Return the (X, Y) coordinate for the center point of the cell that contains the specified text.  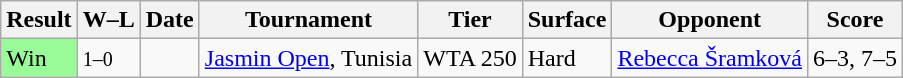
Hard (567, 58)
Score (856, 20)
Tournament (308, 20)
1–0 (108, 58)
Rebecca Šramková (710, 58)
WTA 250 (470, 58)
Surface (567, 20)
W–L (108, 20)
Tier (470, 20)
Date (170, 20)
Result (39, 20)
Win (39, 58)
6–3, 7–5 (856, 58)
Opponent (710, 20)
Jasmin Open, Tunisia (308, 58)
